Pinpoint the cell where the given text exists, returning its (X, Y) midpoint coordinate. 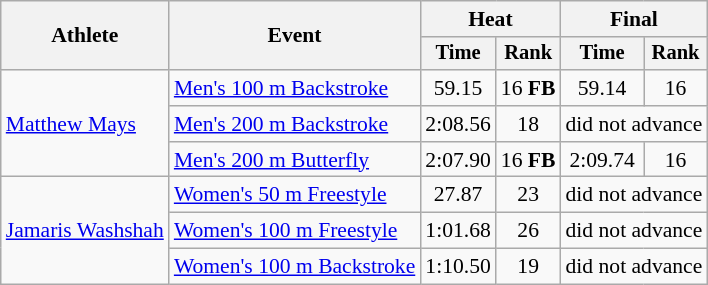
2:08.56 (458, 124)
Final (634, 19)
2:07.90 (458, 160)
27.87 (458, 195)
Athlete (85, 36)
59.15 (458, 88)
Men's 200 m Butterfly (294, 160)
1:10.50 (458, 267)
19 (528, 267)
Women's 50 m Freestyle (294, 195)
26 (528, 231)
Event (294, 36)
Men's 200 m Backstroke (294, 124)
Matthew Mays (85, 124)
Men's 100 m Backstroke (294, 88)
2:09.74 (602, 160)
Jamaris Washshah (85, 230)
Women's 100 m Backstroke (294, 267)
59.14 (602, 88)
23 (528, 195)
Heat (490, 19)
18 (528, 124)
1:01.68 (458, 231)
Women's 100 m Freestyle (294, 231)
